Scan for the cell matching the given text and deliver its (x, y) coordinate at center. 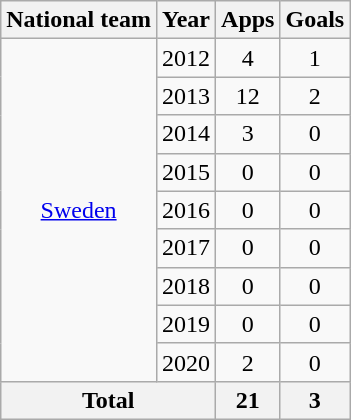
Apps (248, 20)
Year (186, 20)
2012 (186, 58)
2015 (186, 172)
Total (108, 400)
Sweden (79, 210)
2018 (186, 286)
2020 (186, 362)
1 (315, 58)
12 (248, 96)
2016 (186, 210)
2017 (186, 248)
2014 (186, 134)
2013 (186, 96)
2019 (186, 324)
Goals (315, 20)
21 (248, 400)
4 (248, 58)
National team (79, 20)
